Return (X, Y) of the center of cell containing provided text 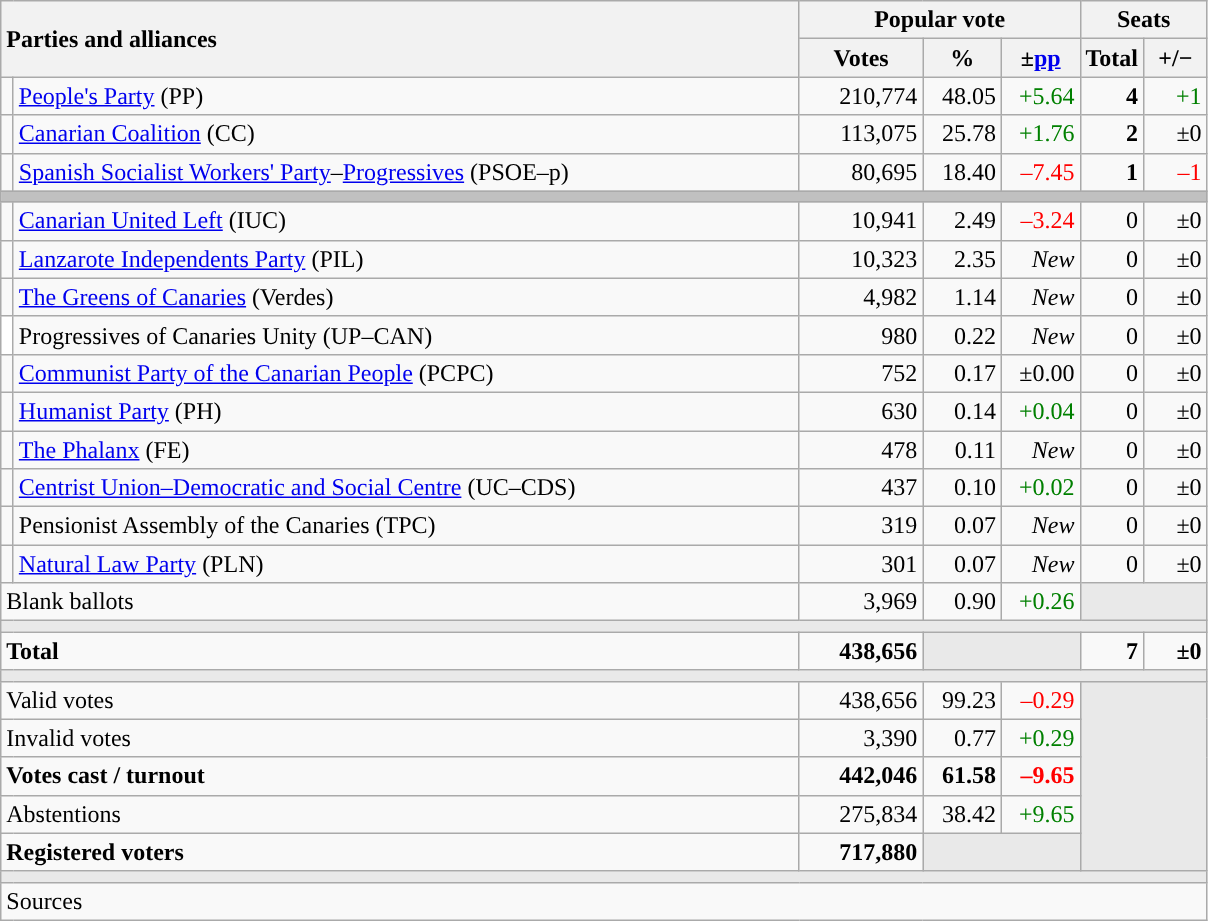
275,834 (861, 814)
717,880 (861, 852)
113,075 (861, 134)
+1.76 (1040, 134)
319 (861, 526)
The Phalanx (FE) (406, 449)
% (962, 58)
99.23 (962, 700)
Abstentions (400, 814)
4 (1112, 96)
61.58 (962, 776)
Votes cast / turnout (400, 776)
437 (861, 488)
Canarian Coalition (CC) (406, 134)
Blank ballots (400, 602)
Sources (604, 901)
1 (1112, 172)
–0.29 (1040, 700)
Natural Law Party (PLN) (406, 564)
+/− (1176, 58)
+0.02 (1040, 488)
Pensionist Assembly of the Canaries (TPC) (406, 526)
2.35 (962, 259)
3,969 (861, 602)
–9.65 (1040, 776)
Humanist Party (PH) (406, 411)
0.11 (962, 449)
+1 (1176, 96)
48.05 (962, 96)
1.14 (962, 297)
Invalid votes (400, 738)
People's Party (PP) (406, 96)
Votes (861, 58)
–1 (1176, 172)
+0.29 (1040, 738)
0.10 (962, 488)
2.49 (962, 221)
Registered voters (400, 852)
+0.04 (1040, 411)
Centrist Union–Democratic and Social Centre (UC–CDS) (406, 488)
442,046 (861, 776)
7 (1112, 651)
Seats (1144, 20)
4,982 (861, 297)
210,774 (861, 96)
0.17 (962, 373)
Spanish Socialist Workers' Party–Progressives (PSOE–p) (406, 172)
25.78 (962, 134)
Canarian United Left (IUC) (406, 221)
2 (1112, 134)
The Greens of Canaries (Verdes) (406, 297)
+9.65 (1040, 814)
0.90 (962, 602)
0.77 (962, 738)
±0.00 (1040, 373)
10,941 (861, 221)
Popular vote (940, 20)
0.22 (962, 335)
Progressives of Canaries Unity (UP–CAN) (406, 335)
±pp (1040, 58)
980 (861, 335)
18.40 (962, 172)
+5.64 (1040, 96)
752 (861, 373)
–3.24 (1040, 221)
478 (861, 449)
80,695 (861, 172)
–7.45 (1040, 172)
0.14 (962, 411)
38.42 (962, 814)
301 (861, 564)
630 (861, 411)
Parties and alliances (400, 39)
3,390 (861, 738)
Lanzarote Independents Party (PIL) (406, 259)
10,323 (861, 259)
Communist Party of the Canarian People (PCPC) (406, 373)
Valid votes (400, 700)
+0.26 (1040, 602)
